Detect which cell encompasses the target text, then output its [X, Y] center coordinate. 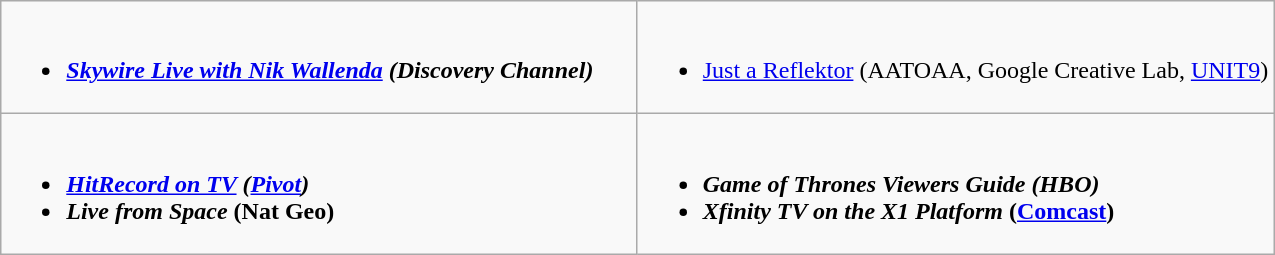
HitRecord on TV (Pivot)Live from Space (Nat Geo) [319, 184]
Game of Thrones Viewers Guide (HBO)Xfinity TV on the X1 Platform (Comcast) [955, 184]
Just a Reflektor (AATOAA, Google Creative Lab, UNIT9) [955, 58]
Skywire Live with Nik Wallenda (Discovery Channel) [319, 58]
